Detect which cell encompasses the target text, then output its (x, y) center coordinate. 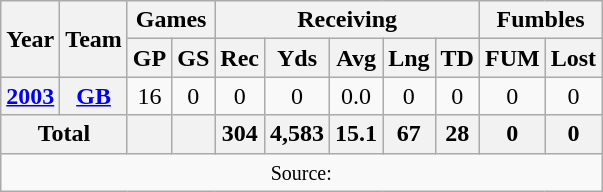
GS (194, 58)
Lost (573, 58)
15.1 (356, 134)
Games (170, 20)
0.0 (356, 96)
Yds (298, 58)
Total (64, 134)
FUM (512, 58)
67 (409, 134)
Year (30, 39)
TD (457, 58)
Avg (356, 58)
GB (94, 96)
Team (94, 39)
Lng (409, 58)
Source: (302, 172)
Rec (240, 58)
Receiving (348, 20)
16 (149, 96)
304 (240, 134)
Fumbles (540, 20)
28 (457, 134)
GP (149, 58)
4,583 (298, 134)
2003 (30, 96)
